Identify which cell holds the provided text, then report its (x, y) central coordinate. 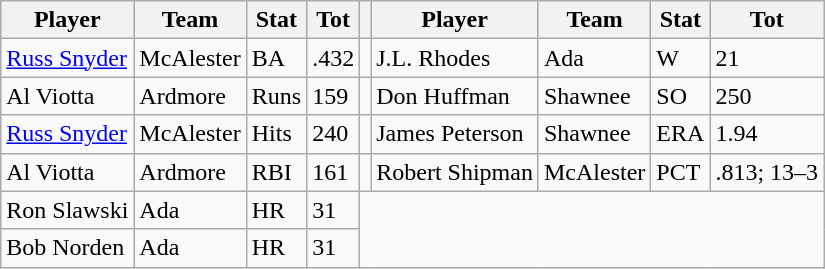
159 (334, 96)
240 (334, 134)
Robert Shipman (455, 172)
.432 (334, 58)
Hits (276, 134)
Don Huffman (455, 96)
Bob Norden (68, 248)
W (680, 58)
.813; 13–3 (767, 172)
J.L. Rhodes (455, 58)
PCT (680, 172)
Ron Slawski (68, 210)
161 (334, 172)
BA (276, 58)
SO (680, 96)
Runs (276, 96)
1.94 (767, 134)
250 (767, 96)
RBI (276, 172)
21 (767, 58)
ERA (680, 134)
James Peterson (455, 134)
